Scan for the cell matching the given text and deliver its [x, y] coordinate at center. 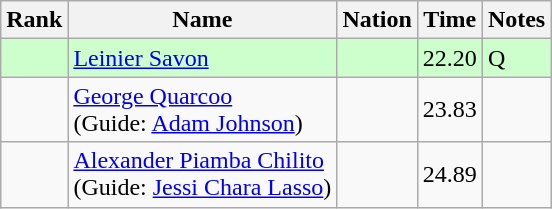
George Quarcoo(Guide: Adam Johnson) [202, 110]
Name [202, 20]
Notes [516, 20]
Alexander Piamba Chilito(Guide: Jessi Chara Lasso) [202, 174]
Rank [34, 20]
Q [516, 58]
24.89 [450, 174]
23.83 [450, 110]
Time [450, 20]
22.20 [450, 58]
Leinier Savon [202, 58]
Nation [377, 20]
